Capture the cell that displays the provided text and extract its (x, y) central coordinate. 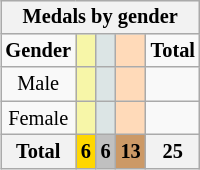
Medals by gender (100, 17)
25 (173, 152)
13 (131, 152)
Male (38, 84)
Female (38, 118)
Gender (38, 51)
